Pinpoint the cell where the given text exists, returning its (x, y) midpoint coordinate. 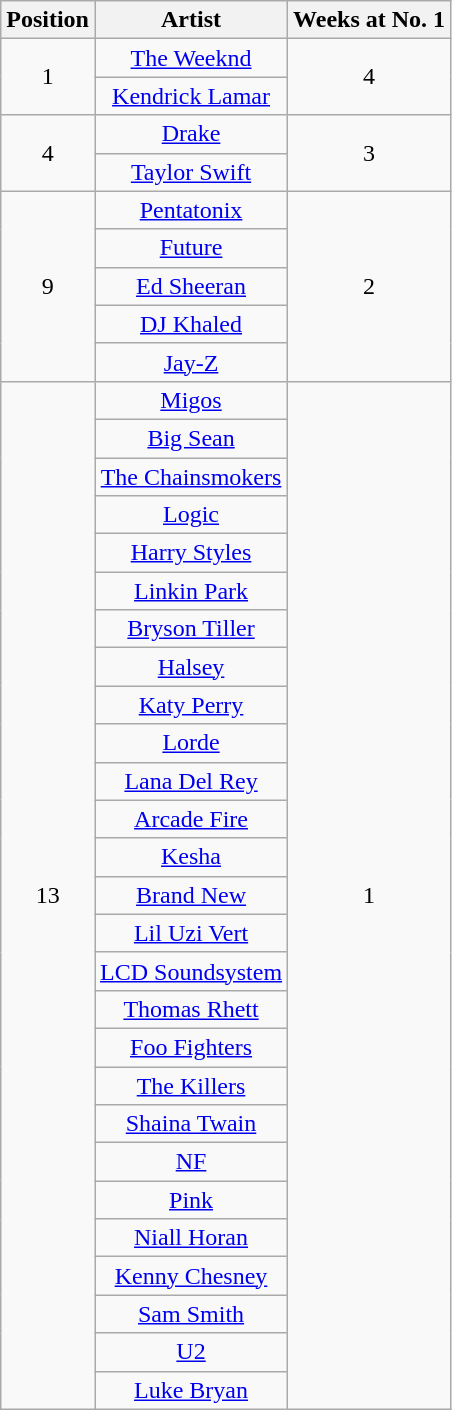
DJ Khaled (190, 324)
Logic (190, 515)
Lorde (190, 743)
Jay-Z (190, 362)
U2 (190, 1352)
Shaina Twain (190, 1124)
Kendrick Lamar (190, 96)
2 (370, 286)
Harry Styles (190, 553)
The Chainsmokers (190, 477)
NF (190, 1162)
Future (190, 248)
Arcade Fire (190, 819)
Bryson Tiller (190, 629)
Taylor Swift (190, 172)
Ed Sheeran (190, 286)
Katy Perry (190, 705)
13 (48, 895)
Position (48, 20)
Artist (190, 20)
Thomas Rhett (190, 1009)
9 (48, 286)
3 (370, 153)
The Killers (190, 1085)
Big Sean (190, 438)
Brand New (190, 895)
Niall Horan (190, 1238)
LCD Soundsystem (190, 971)
Sam Smith (190, 1314)
Halsey (190, 667)
Kenny Chesney (190, 1276)
Pink (190, 1200)
Weeks at No. 1 (370, 20)
Foo Fighters (190, 1047)
Migos (190, 400)
Lana Del Rey (190, 781)
The Weeknd (190, 58)
Kesha (190, 857)
Lil Uzi Vert (190, 933)
Luke Bryan (190, 1390)
Pentatonix (190, 210)
Linkin Park (190, 591)
Drake (190, 134)
